Identify which cell holds the provided text, then report its [X, Y] central coordinate. 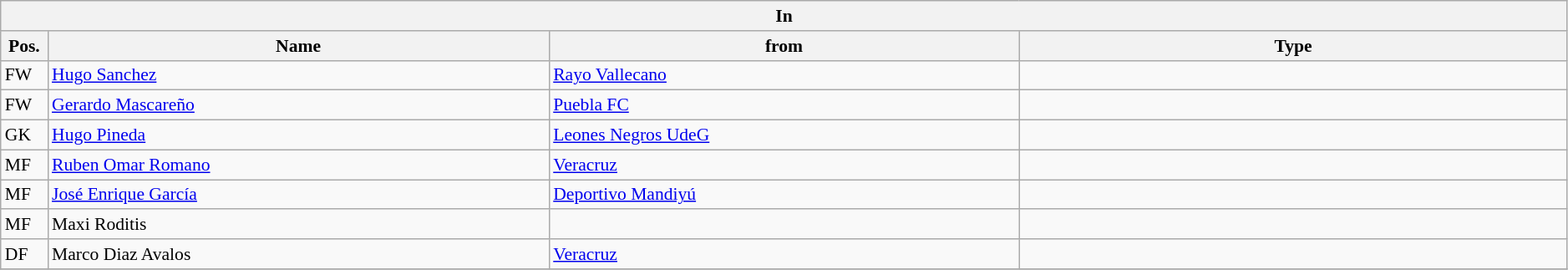
Name [298, 46]
Hugo Pineda [298, 135]
Gerardo Mascareño [298, 105]
Ruben Omar Romano [298, 165]
DF [24, 254]
GK [24, 135]
Marco Diaz Avalos [298, 254]
Deportivo Mandiyú [784, 195]
José Enrique García [298, 195]
Puebla FC [784, 105]
Type [1293, 46]
Rayo Vallecano [784, 75]
Maxi Roditis [298, 225]
Leones Negros UdeG [784, 135]
from [784, 46]
Hugo Sanchez [298, 75]
Pos. [24, 46]
In [784, 16]
